For the text-containing cell, return its midpoint in [X, Y] coordinate format. 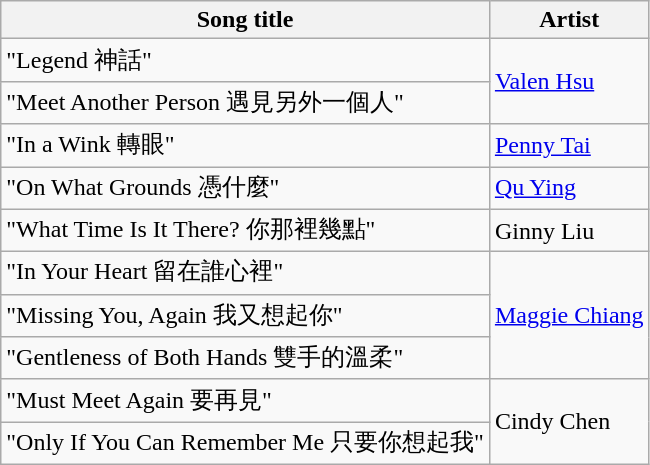
Ginny Liu [569, 230]
Qu Ying [569, 188]
"Meet Another Person 遇見另外一個人" [246, 102]
Valen Hsu [569, 82]
Song title [246, 20]
"In Your Heart 留在誰心裡" [246, 274]
Penny Tai [569, 146]
Maggie Chiang [569, 316]
"Missing You, Again 我又想起你" [246, 316]
"Must Meet Again 要再見" [246, 400]
"On What Grounds 憑什麼" [246, 188]
"Legend 神話" [246, 60]
"Gentleness of Both Hands 雙手的溫柔" [246, 358]
"What Time Is It There? 你那裡幾點" [246, 230]
Artist [569, 20]
"In a Wink 轉眼" [246, 146]
"Only If You Can Remember Me 只要你想起我" [246, 444]
Cindy Chen [569, 422]
